Scan for the cell matching the given text and deliver its (x, y) coordinate at center. 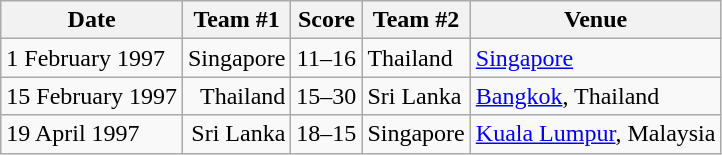
Team #2 (416, 20)
1 February 1997 (92, 58)
Score (326, 20)
11–16 (326, 58)
18–15 (326, 134)
15–30 (326, 96)
Date (92, 20)
Bangkok, Thailand (596, 96)
15 February 1997 (92, 96)
Venue (596, 20)
19 April 1997 (92, 134)
Kuala Lumpur, Malaysia (596, 134)
Team #1 (236, 20)
